Scan for the cell matching the given text and deliver its [X, Y] coordinate at center. 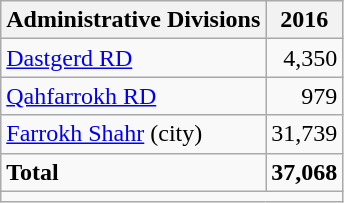
Total [134, 172]
Administrative Divisions [134, 20]
Dastgerd RD [134, 58]
4,350 [304, 58]
2016 [304, 20]
Qahfarrokh RD [134, 96]
Farrokh Shahr (city) [134, 134]
37,068 [304, 172]
31,739 [304, 134]
979 [304, 96]
